Return the (X, Y) coordinate for the center point of the cell that contains the specified text.  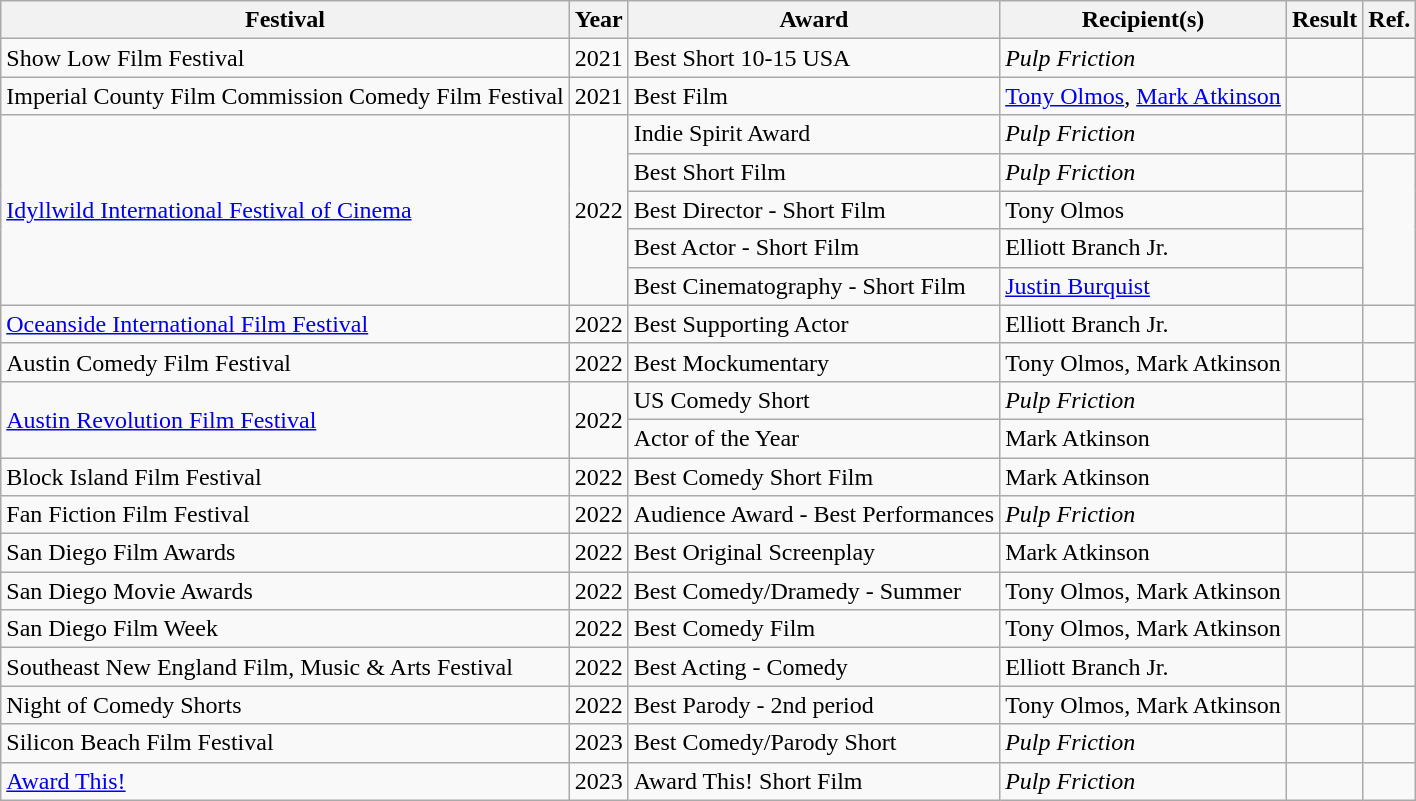
Austin Revolution Film Festival (285, 419)
Result (1324, 20)
Best Cinematography - Short Film (814, 286)
Southeast New England Film, Music & Arts Festival (285, 667)
Best Director - Short Film (814, 210)
Justin Burquist (1144, 286)
Audience Award - Best Performances (814, 515)
Ref. (1390, 20)
Oceanside International Film Festival (285, 324)
Award This! (285, 781)
Tony Olmos (1144, 210)
Best Comedy/Parody Short (814, 743)
Fan Fiction Film Festival (285, 515)
Silicon Beach Film Festival (285, 743)
Best Mockumentary (814, 362)
Idyllwild International Festival of Cinema (285, 210)
San Diego Movie Awards (285, 591)
Best Original Screenplay (814, 553)
Austin Comedy Film Festival (285, 362)
Best Film (814, 96)
Best Comedy Short Film (814, 477)
Block Island Film Festival (285, 477)
Indie Spirit Award (814, 134)
Best Comedy Film (814, 629)
Night of Comedy Shorts (285, 705)
Show Low Film Festival (285, 58)
Actor of the Year (814, 438)
US Comedy Short (814, 400)
Best Short 10-15 USA (814, 58)
San Diego Film Week (285, 629)
Award This! Short Film (814, 781)
Best Comedy/Dramedy - Summer (814, 591)
Best Acting - Comedy (814, 667)
Year (598, 20)
Imperial County Film Commission Comedy Film Festival (285, 96)
Festival (285, 20)
Best Short Film (814, 172)
Award (814, 20)
San Diego Film Awards (285, 553)
Best Parody - 2nd period (814, 705)
Recipient(s) (1144, 20)
Best Supporting Actor (814, 324)
Best Actor - Short Film (814, 248)
